Pinpoint the cell where the given text exists, returning its [x, y] midpoint coordinate. 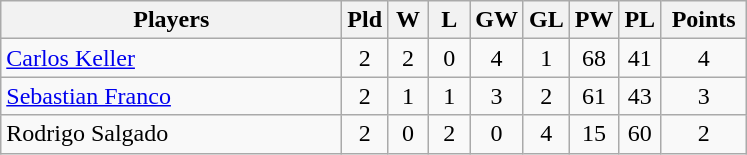
60 [640, 134]
PW [594, 20]
GW [497, 20]
L [450, 20]
Sebastian Franco [172, 96]
Rodrigo Salgado [172, 134]
GL [546, 20]
Pld [365, 20]
68 [594, 58]
61 [594, 96]
41 [640, 58]
PL [640, 20]
Players [172, 20]
Points [704, 20]
W [408, 20]
15 [594, 134]
43 [640, 96]
Carlos Keller [172, 58]
